For the text-containing cell, return its midpoint in (x, y) coordinate format. 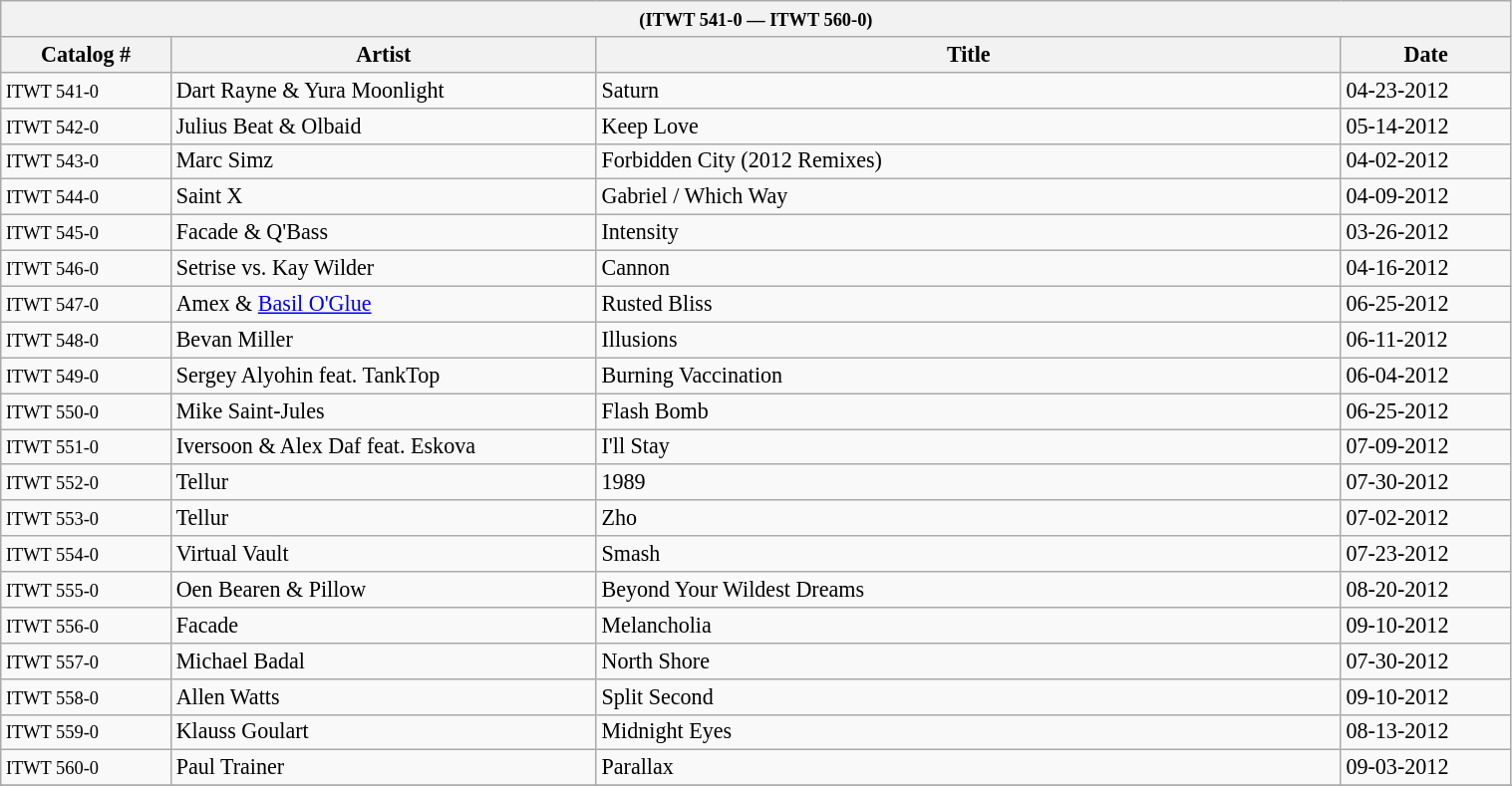
Zho (969, 518)
ITWT 558-0 (86, 696)
Iversoon & Alex Daf feat. Eskova (383, 446)
07-23-2012 (1425, 554)
Klauss Goulart (383, 732)
Paul Trainer (383, 768)
Amex & Basil O'Glue (383, 304)
Smash (969, 554)
Mike Saint-Jules (383, 410)
ITWT 547-0 (86, 304)
04-09-2012 (1425, 197)
04-02-2012 (1425, 161)
Intensity (969, 232)
Saint X (383, 197)
Bevan Miller (383, 340)
Artist (383, 54)
09-03-2012 (1425, 768)
03-26-2012 (1425, 232)
Catalog # (86, 54)
ITWT 553-0 (86, 518)
ITWT 550-0 (86, 410)
04-23-2012 (1425, 90)
Dart Rayne & Yura Moonlight (383, 90)
ITWT 551-0 (86, 446)
07-02-2012 (1425, 518)
Split Second (969, 696)
Flash Bomb (969, 410)
Sergey Alyohin feat. TankTop (383, 376)
06-11-2012 (1425, 340)
Cannon (969, 268)
I'll Stay (969, 446)
Keep Love (969, 126)
North Shore (969, 660)
Setrise vs. Kay Wilder (383, 268)
Allen Watts (383, 696)
1989 (969, 482)
Illusions (969, 340)
Marc Simz (383, 161)
ITWT 559-0 (86, 732)
ITWT 552-0 (86, 482)
ITWT 555-0 (86, 589)
ITWT 541-0 (86, 90)
08-20-2012 (1425, 589)
06-04-2012 (1425, 376)
Burning Vaccination (969, 376)
05-14-2012 (1425, 126)
Virtual Vault (383, 554)
07-09-2012 (1425, 446)
ITWT 556-0 (86, 625)
ITWT 549-0 (86, 376)
ITWT 557-0 (86, 660)
ITWT 544-0 (86, 197)
Saturn (969, 90)
ITWT 546-0 (86, 268)
ITWT 554-0 (86, 554)
Facade & Q'Bass (383, 232)
(ITWT 541-0 — ITWT 560-0) (756, 18)
Rusted Bliss (969, 304)
ITWT 560-0 (86, 768)
Title (969, 54)
Julius Beat & Olbaid (383, 126)
Beyond Your Wildest Dreams (969, 589)
04-16-2012 (1425, 268)
ITWT 545-0 (86, 232)
Oen Bearen & Pillow (383, 589)
Michael Badal (383, 660)
ITWT 548-0 (86, 340)
Date (1425, 54)
Melancholia (969, 625)
ITWT 542-0 (86, 126)
Midnight Eyes (969, 732)
Forbidden City (2012 Remixes) (969, 161)
Gabriel / Which Way (969, 197)
ITWT 543-0 (86, 161)
Parallax (969, 768)
08-13-2012 (1425, 732)
Facade (383, 625)
